From the cell containing the given text, extract its center point as (X, Y) coordinate. 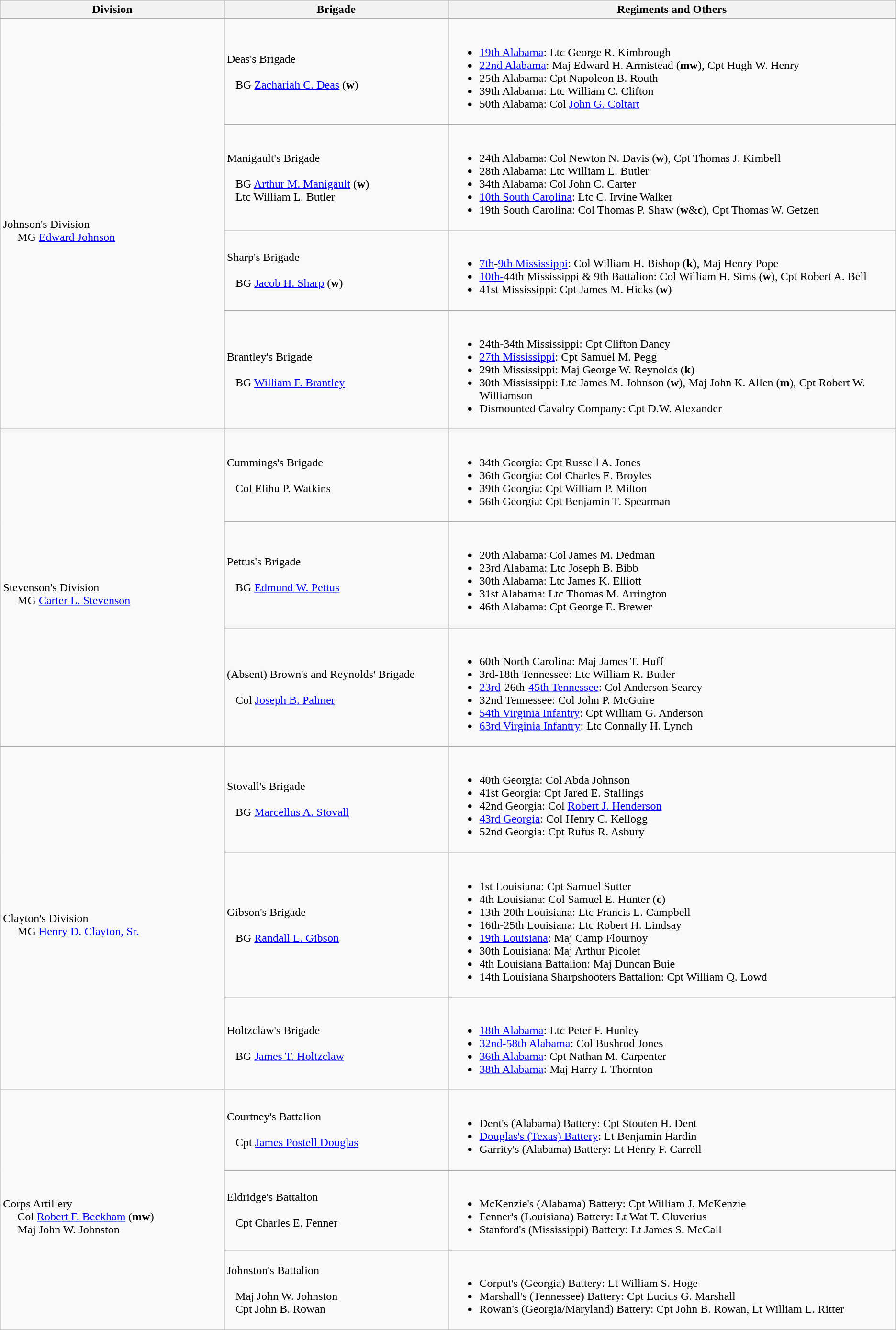
Johnston's Battalion Maj John W. Johnston Cpt John B. Rowan (336, 1290)
Gibson's Brigade BG Randall L. Gibson (336, 924)
Manigault's Brigade BG Arthur M. Manigault (w) Ltc William L. Butler (336, 177)
18th Alabama: Ltc Peter F. Hunley32nd-58th Alabama: Col Bushrod Jones36th Alabama: Cpt Nathan M. Carpenter38th Alabama: Maj Harry I. Thornton (672, 1043)
Eldridge's Battalion Cpt Charles E. Fenner (336, 1210)
Brantley's Brigade BG William F. Brantley (336, 370)
Pettus's Brigade BG Edmund W. Pettus (336, 575)
Dent's (Alabama) Battery: Cpt Stouten H. DentDouglas's (Texas) Battery: Lt Benjamin HardinGarrity's (Alabama) Battery: Lt Henry F. Carrell (672, 1130)
Cummings's Brigade Col Elihu P. Watkins (336, 475)
Holtzclaw's Brigade BG James T. Holtzclaw (336, 1043)
Brigade (336, 10)
Stevenson's Division MG Carter L. Stevenson (112, 588)
34th Georgia: Cpt Russell A. Jones36th Georgia: Col Charles E. Broyles39th Georgia: Cpt William P. Milton56th Georgia: Cpt Benjamin T. Spearman (672, 475)
Regiments and Others (672, 10)
Division (112, 10)
Stovall's Brigade BG Marcellus A. Stovall (336, 800)
Courtney's Battalion Cpt James Postell Douglas (336, 1130)
Corps Artillery Col Robert F. Beckham (mw) Maj John W. Johnston (112, 1209)
Clayton's Division MG Henry D. Clayton, Sr. (112, 918)
Deas's Brigade BG Zachariah C. Deas (w) (336, 72)
Sharp's Brigade BG Jacob H. Sharp (w) (336, 270)
Johnson's Division MG Edward Johnson (112, 224)
(Absent) Brown's and Reynolds' Brigade Col Joseph B. Palmer (336, 687)
